Extract the [X, Y] coordinate from the center of the cell holding the provided text.  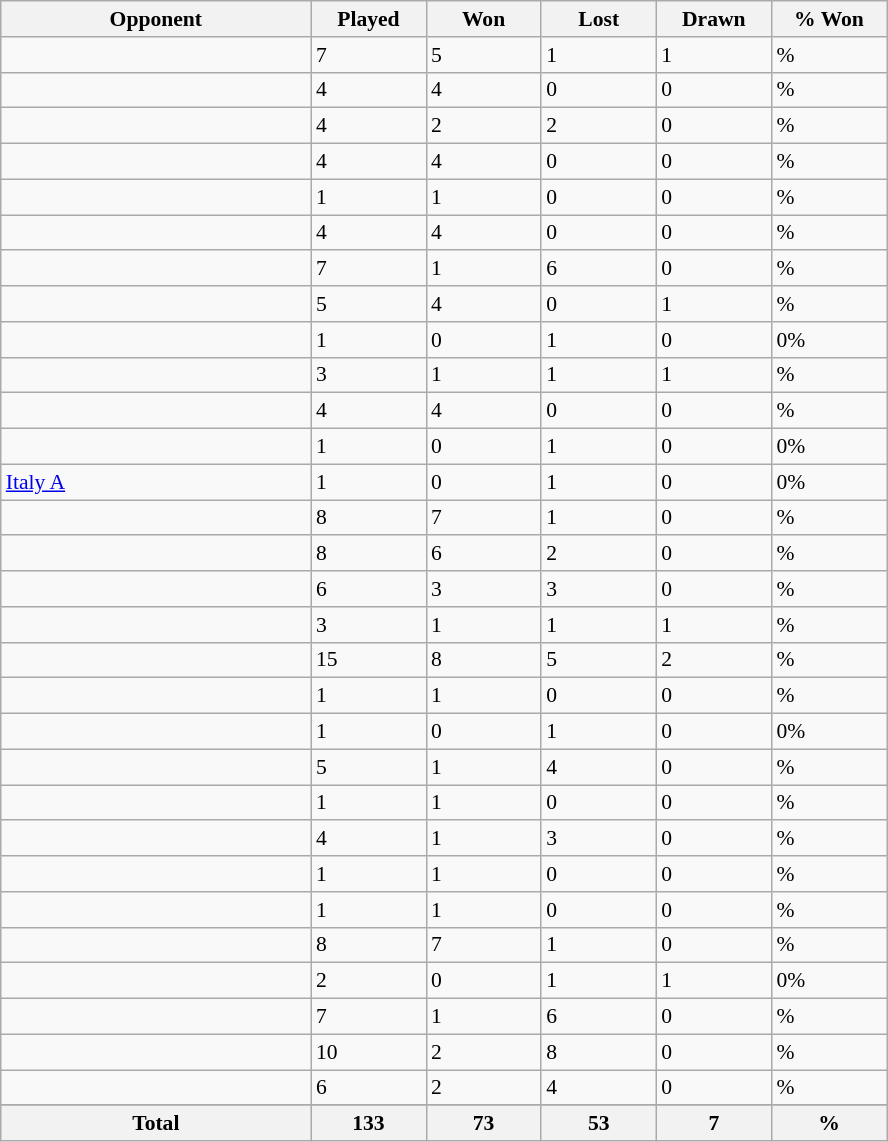
53 [598, 1124]
Total [156, 1124]
73 [484, 1124]
Drawn [714, 19]
10 [368, 1052]
15 [368, 660]
Won [484, 19]
Played [368, 19]
Italy A [156, 482]
133 [368, 1124]
% Won [828, 19]
Opponent [156, 19]
Lost [598, 19]
